Capture the cell that displays the provided text and extract its (X, Y) central coordinate. 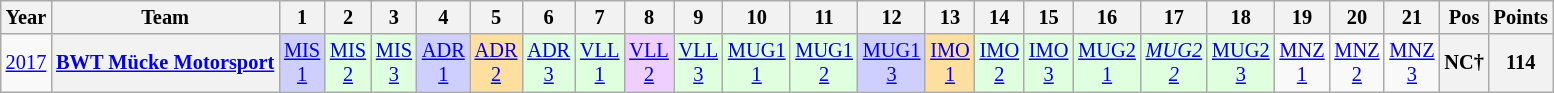
MUG23 (1240, 63)
12 (892, 17)
MUG21 (1106, 63)
Year (26, 17)
ADR1 (444, 63)
21 (1412, 17)
BWT Mücke Motorsport (165, 63)
IMO1 (950, 63)
19 (1302, 17)
MNZ1 (1302, 63)
8 (648, 17)
18 (1240, 17)
VLL1 (600, 63)
17 (1174, 17)
1 (302, 17)
MNZ2 (1356, 63)
14 (1000, 17)
114 (1521, 63)
11 (824, 17)
Points (1521, 17)
4 (444, 17)
6 (548, 17)
NC† (1464, 63)
MUG22 (1174, 63)
IMO3 (1048, 63)
MIS1 (302, 63)
16 (1106, 17)
15 (1048, 17)
MIS3 (394, 63)
2017 (26, 63)
10 (756, 17)
3 (394, 17)
MUG13 (892, 63)
5 (496, 17)
7 (600, 17)
MUG11 (756, 63)
IMO2 (1000, 63)
2 (348, 17)
MNZ3 (1412, 63)
MIS2 (348, 63)
9 (698, 17)
ADR2 (496, 63)
20 (1356, 17)
13 (950, 17)
Pos (1464, 17)
VLL2 (648, 63)
VLL3 (698, 63)
ADR3 (548, 63)
MUG12 (824, 63)
Team (165, 17)
